Determine the (x, y) coordinate at the center of the cell enclosing the given text.  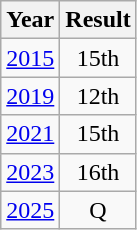
Year (30, 20)
Result (98, 20)
2019 (30, 96)
2023 (30, 172)
12th (98, 96)
2015 (30, 58)
16th (98, 172)
2025 (30, 210)
2021 (30, 134)
Q (98, 210)
